Capture the cell that displays the provided text and extract its (x, y) central coordinate. 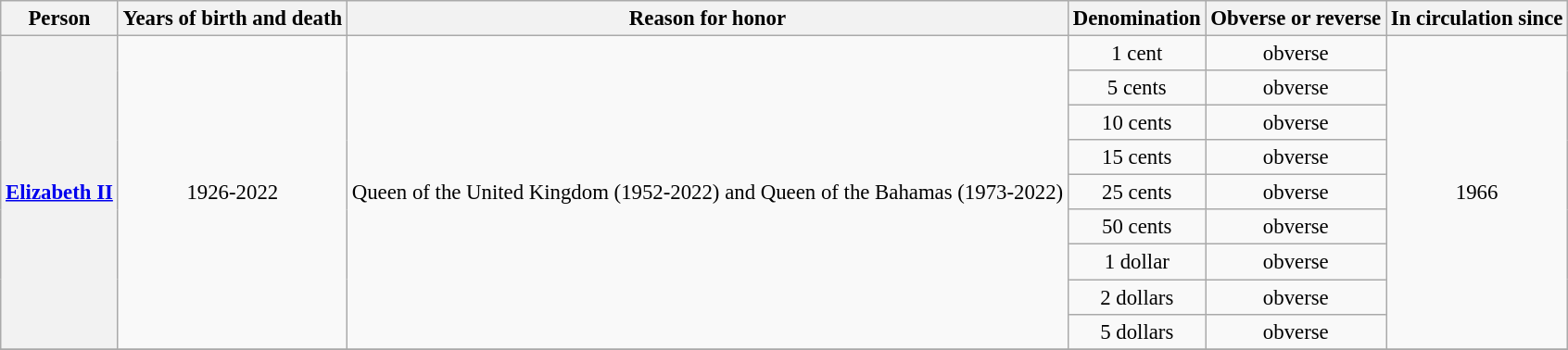
1 cent (1136, 54)
In circulation since (1477, 19)
2 dollars (1136, 297)
Years of birth and death (232, 19)
Person (59, 19)
5 cents (1136, 88)
15 cents (1136, 157)
1926-2022 (232, 193)
50 cents (1136, 227)
1966 (1477, 193)
Denomination (1136, 19)
Elizabeth II (59, 193)
Obverse or reverse (1296, 19)
Reason for honor (707, 19)
25 cents (1136, 193)
Queen of the United Kingdom (1952-2022) and Queen of the Bahamas (1973-2022) (707, 193)
10 cents (1136, 123)
1 dollar (1136, 262)
5 dollars (1136, 331)
